From the cell containing the given text, extract its center point as (x, y) coordinate. 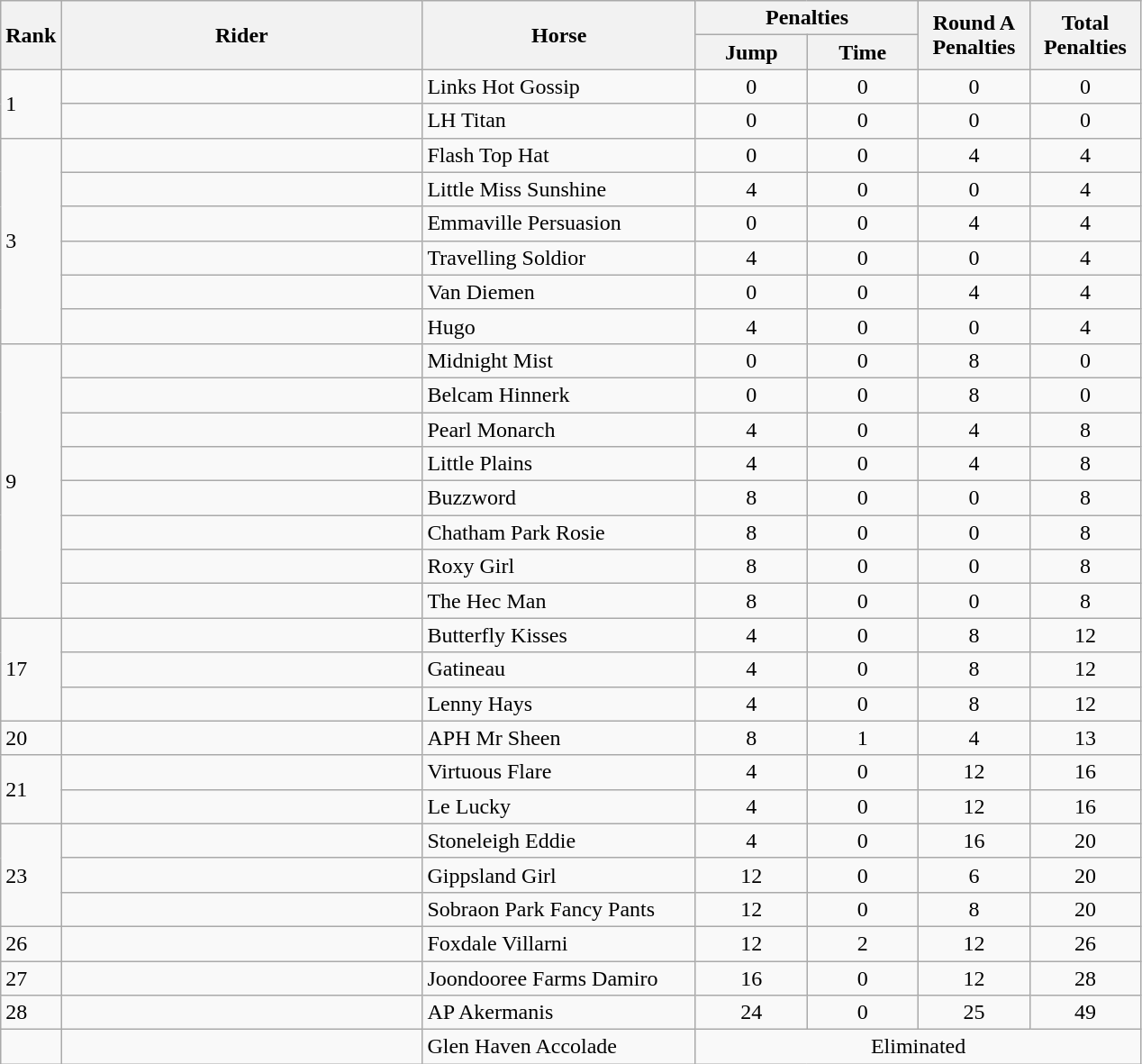
Foxdale Villarni (559, 943)
Time (863, 52)
17 (31, 669)
Buzzword (559, 498)
Belcam Hinnerk (559, 395)
Gippsland Girl (559, 875)
Horse (559, 35)
27 (31, 978)
Pearl Monarch (559, 430)
Rider (241, 35)
Little Plains (559, 464)
6 (974, 875)
Flash Top Hat (559, 155)
AP Akermanis (559, 1013)
Hugo (559, 326)
9 (31, 480)
The Hec Man (559, 601)
Le Lucky (559, 806)
Glen Haven Accolade (559, 1047)
Little Miss Sunshine (559, 189)
LH Titan (559, 121)
Virtuous Flare (559, 772)
Rank (31, 35)
Links Hot Gossip (559, 86)
2 (863, 943)
Jump (751, 52)
Emmaville Persuasion (559, 223)
13 (1085, 738)
TotalPenalties (1085, 35)
Lenny Hays (559, 704)
Penalties (807, 18)
49 (1085, 1013)
Butterfly Kisses (559, 635)
APH Mr Sheen (559, 738)
Gatineau (559, 669)
24 (751, 1013)
25 (974, 1013)
21 (31, 789)
Stoneleigh Eddie (559, 841)
Round APenalties (974, 35)
Chatham Park Rosie (559, 532)
3 (31, 241)
Travelling Soldior (559, 258)
Joondooree Farms Damiro (559, 978)
Eliminated (918, 1047)
Roxy Girl (559, 567)
Van Diemen (559, 292)
Midnight Mist (559, 360)
23 (31, 875)
Sobraon Park Fancy Pants (559, 909)
